Pinpoint the cell where the given text exists, returning its [X, Y] midpoint coordinate. 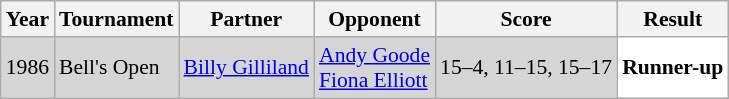
15–4, 11–15, 15–17 [526, 68]
Tournament [116, 19]
Opponent [374, 19]
Bell's Open [116, 68]
1986 [28, 68]
Billy Gilliland [246, 68]
Year [28, 19]
Andy Goode Fiona Elliott [374, 68]
Partner [246, 19]
Score [526, 19]
Runner-up [672, 68]
Result [672, 19]
